Return (x, y) of the center of cell containing provided text 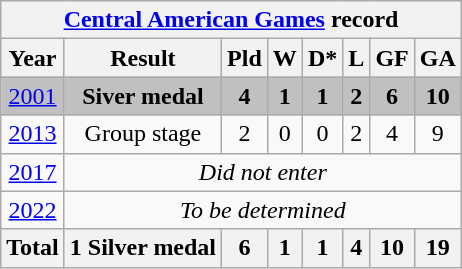
To be determined (262, 210)
Siver medal (142, 96)
W (284, 58)
1 Silver medal (142, 248)
Group stage (142, 134)
2022 (33, 210)
Year (33, 58)
L (356, 58)
2017 (33, 172)
D* (322, 58)
Central American Games record (232, 20)
GA (438, 58)
Pld (245, 58)
2013 (33, 134)
2001 (33, 96)
Total (33, 248)
Result (142, 58)
9 (438, 134)
GF (392, 58)
Did not enter (262, 172)
19 (438, 248)
